For the text-containing cell, return its midpoint in (x, y) coordinate format. 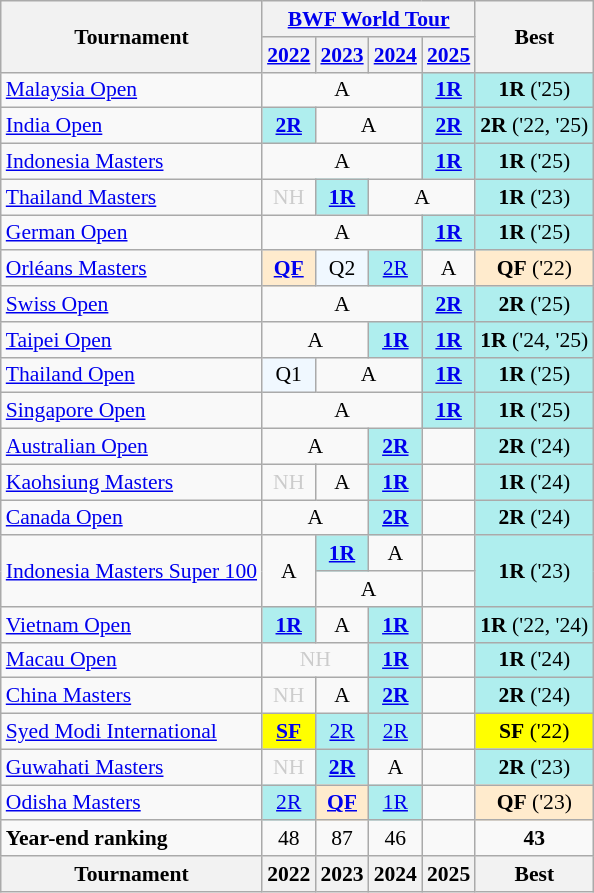
BWF World Tour (368, 19)
2R ('25) (534, 304)
India Open (132, 126)
QF ('22) (534, 269)
Swiss Open (132, 304)
Q1 (288, 375)
1R ('24, '25) (534, 340)
Taipei Open (132, 340)
2R ('23) (534, 767)
Guwahati Masters (132, 767)
87 (342, 839)
SF (288, 732)
46 (396, 839)
Thailand Open (132, 375)
48 (288, 839)
Q2 (342, 269)
Orléans Masters (132, 269)
Malaysia Open (132, 90)
German Open (132, 233)
Australian Open (132, 447)
Year-end ranking (132, 839)
Indonesia Masters (132, 162)
Odisha Masters (132, 803)
Syed Modi International (132, 732)
Kaohsiung Masters (132, 482)
1R ('22, '24) (534, 625)
QF ('23) (534, 803)
Thailand Masters (132, 197)
SF ('22) (534, 732)
Vietnam Open (132, 625)
43 (534, 839)
China Masters (132, 696)
Singapore Open (132, 411)
Canada Open (132, 518)
2R ('22, '25) (534, 126)
Indonesia Masters Super 100 (132, 572)
Macau Open (132, 660)
